Output the [x, y] coordinate of the center of the cell containing the given text.  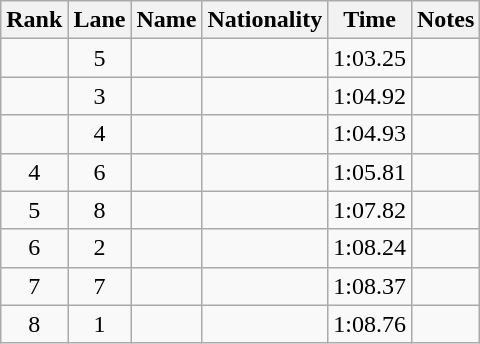
3 [100, 96]
1 [100, 324]
Nationality [265, 20]
1:05.81 [370, 172]
Lane [100, 20]
1:07.82 [370, 210]
2 [100, 248]
Rank [34, 20]
1:03.25 [370, 58]
1:08.37 [370, 286]
Time [370, 20]
1:04.92 [370, 96]
1:04.93 [370, 134]
Name [166, 20]
1:08.76 [370, 324]
1:08.24 [370, 248]
Notes [445, 20]
